Locate the cell with the specified text and output its [x, y] center coordinate. 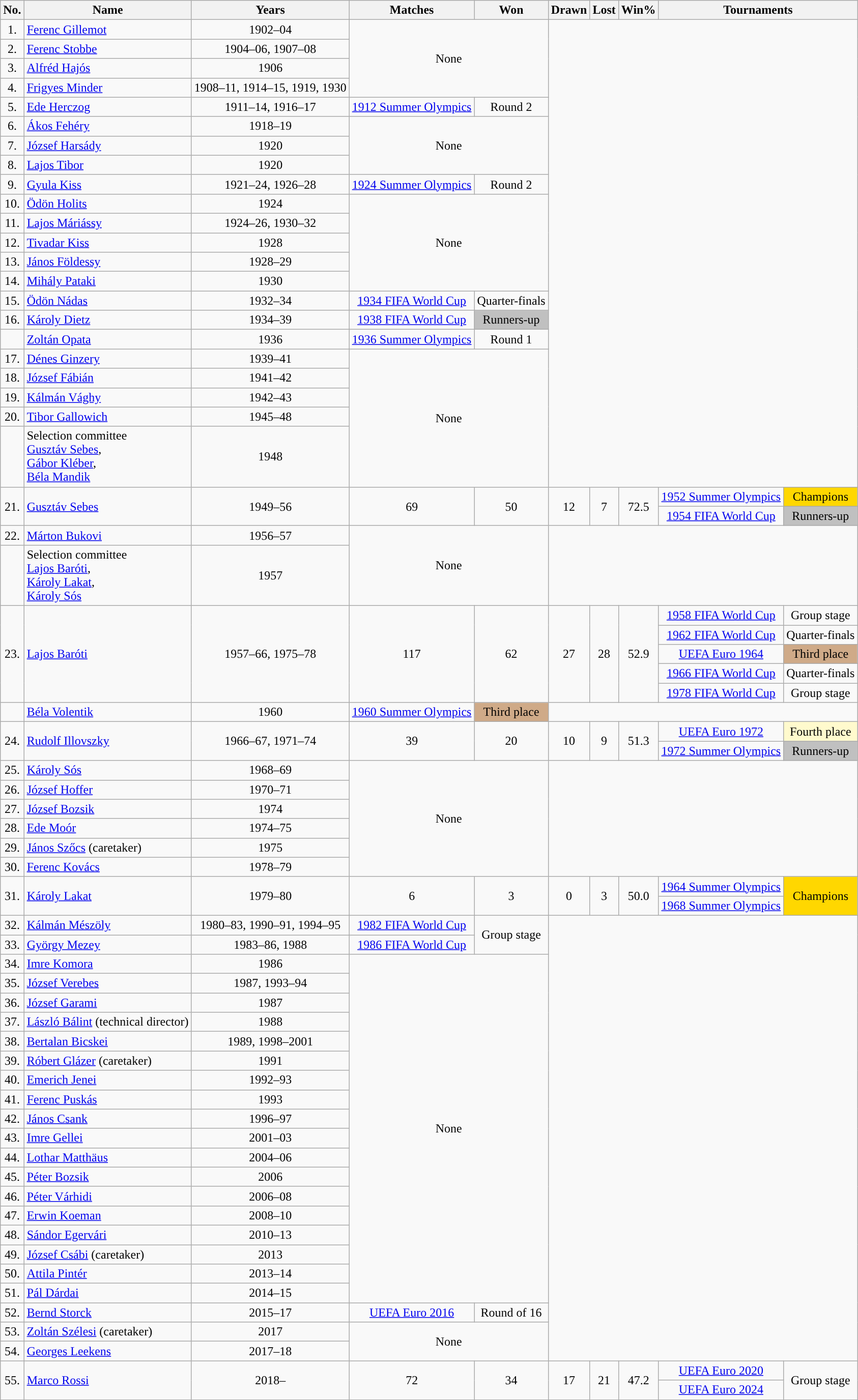
6 [412, 896]
Mihály Pataki [108, 281]
UEFA Euro 2016 [412, 1312]
9. [12, 184]
Ödön Holits [108, 203]
József Garami [108, 1003]
UEFA Euro 1972 [721, 732]
2010–13 [270, 1235]
Ferenc Puskás [108, 1099]
Ede Moór [108, 828]
UEFA Euro 2024 [721, 1390]
1987 [270, 1003]
1954 FIFA World Cup [721, 516]
51. [12, 1293]
1966–67, 1971–74 [270, 741]
4. [12, 87]
12 [569, 506]
1902–04 [270, 30]
1978–79 [270, 867]
1962 FIFA World Cup [721, 634]
7 [604, 506]
1928–29 [270, 262]
20. [12, 417]
1960 Summer Olympics [412, 712]
1968–69 [270, 770]
Bertalan Bicskei [108, 1041]
1987, 1993–94 [270, 983]
Years [270, 10]
Fourth place [820, 732]
Kálmán Mészöly [108, 925]
Round 1 [511, 339]
40. [12, 1080]
Emerich Jenei [108, 1080]
10 [569, 741]
2017 [270, 1332]
Ferenc Gillemot [108, 30]
2008–10 [270, 1215]
17 [569, 1380]
Won [511, 10]
1906 [270, 68]
Selection committee Lajos Baróti, Károly Lakat, Károly Sós [108, 575]
Matches [412, 10]
50.0 [638, 896]
Round of 16 [511, 1312]
34 [511, 1380]
1936 Summer Olympics [412, 339]
János Csank [108, 1119]
1979–80 [270, 896]
53. [12, 1332]
József Csábi (caretaker) [108, 1254]
Péter Várhidi [108, 1196]
Péter Bozsik [108, 1177]
Károly Dietz [108, 320]
1. [12, 30]
Attila Pintér [108, 1274]
2015–17 [270, 1312]
Marco Rossi [108, 1380]
39 [412, 741]
45. [12, 1177]
2. [12, 49]
37. [12, 1022]
Selection committee Gusztáv Sebes, Gábor Kléber, Béla Mandik [108, 457]
Rudolf Illovszky [108, 741]
32. [12, 925]
Drawn [569, 10]
69 [412, 506]
25. [12, 770]
1978 FIFA World Cup [721, 693]
8. [12, 165]
52.9 [638, 654]
Erwin Koeman [108, 1215]
13. [12, 262]
Sándor Egervári [108, 1235]
1993 [270, 1099]
József Verebes [108, 983]
1921–24, 1926–28 [270, 184]
10. [12, 203]
2004–06 [270, 1157]
1957–66, 1975–78 [270, 654]
5. [12, 107]
11. [12, 223]
Gusztáv Sebes [108, 506]
Imre Komora [108, 964]
30. [12, 867]
József Bozsik [108, 809]
1930 [270, 281]
Tivadar Kiss [108, 243]
18. [12, 378]
1934–39 [270, 320]
46. [12, 1196]
1938 FIFA World Cup [412, 320]
1989, 1998–2001 [270, 1041]
6. [12, 126]
27. [12, 809]
Kálmán Vághy [108, 397]
1966 FIFA World Cup [721, 674]
54. [12, 1351]
Károly Lakat [108, 896]
Lajos Tibor [108, 165]
Ferenc Stobbe [108, 49]
Tournaments [758, 10]
52. [12, 1312]
23. [12, 654]
20 [511, 741]
1956–57 [270, 535]
1932–34 [270, 301]
47. [12, 1215]
1948 [270, 457]
1952 Summer Olympics [721, 497]
2013–14 [270, 1274]
1958 FIFA World Cup [721, 615]
1936 [270, 339]
Pál Dárdai [108, 1293]
1912 Summer Olympics [412, 107]
1957 [270, 575]
31. [12, 896]
Alfréd Hajós [108, 68]
Ede Herczog [108, 107]
Georges Leekens [108, 1351]
1964 Summer Olympics [721, 886]
51.3 [638, 741]
Lothar Matthäus [108, 1157]
Frigyes Minder [108, 87]
72 [412, 1380]
1992–93 [270, 1080]
2013 [270, 1254]
38. [12, 1041]
0 [569, 896]
2006–08 [270, 1196]
28 [604, 654]
1924 [270, 203]
1908–11, 1914–15, 1919, 1930 [270, 87]
28. [12, 828]
41. [12, 1099]
Zoltán Opata [108, 339]
2018– [270, 1380]
72.5 [638, 506]
János Földessy [108, 262]
1949–56 [270, 506]
Zoltán Szélesi (caretaker) [108, 1332]
9 [604, 741]
Béla Volentik [108, 712]
1939–41 [270, 359]
Bernd Storck [108, 1312]
1960 [270, 712]
2001–03 [270, 1138]
Imre Gellei [108, 1138]
42. [12, 1119]
1974 [270, 809]
1968 Summer Olympics [721, 906]
Gyula Kiss [108, 184]
21 [604, 1380]
1983–86, 1988 [270, 945]
26. [12, 790]
Róbert Glázer (caretaker) [108, 1061]
László Bálint (technical director) [108, 1022]
1945–48 [270, 417]
Name [108, 10]
1982 FIFA World Cup [412, 925]
19. [12, 397]
2014–15 [270, 1293]
1991 [270, 1061]
48. [12, 1235]
117 [412, 654]
Ákos Fehéry [108, 126]
József Fábián [108, 378]
17. [12, 359]
József Harsády [108, 145]
62 [511, 654]
Tibor Gallowich [108, 417]
21. [12, 506]
1974–75 [270, 828]
1988 [270, 1022]
36. [12, 1003]
2006 [270, 1177]
Ferenc Kovács [108, 867]
43. [12, 1138]
Márton Bukovi [108, 535]
Lajos Máriássy [108, 223]
UEFA Euro 2020 [721, 1370]
2017–18 [270, 1351]
39. [12, 1061]
50 [511, 506]
1996–97 [270, 1119]
UEFA Euro 1964 [721, 654]
Lajos Baróti [108, 654]
György Mezey [108, 945]
1975 [270, 848]
27 [569, 654]
Dénes Ginzery [108, 359]
33. [12, 945]
47.2 [638, 1380]
1942–43 [270, 397]
50. [12, 1274]
1904–06, 1907–08 [270, 49]
1924 Summer Olympics [412, 184]
14. [12, 281]
1970–71 [270, 790]
János Szőcs (caretaker) [108, 848]
15. [12, 301]
22. [12, 535]
1972 Summer Olympics [721, 751]
55. [12, 1380]
1980–83, 1990–91, 1994–95 [270, 925]
1918–19 [270, 126]
1934 FIFA World Cup [412, 301]
34. [12, 964]
24. [12, 741]
1911–14, 1916–17 [270, 107]
Károly Sós [108, 770]
35. [12, 983]
16. [12, 320]
3. [12, 68]
12. [12, 243]
1941–42 [270, 378]
1986 FIFA World Cup [412, 945]
29. [12, 848]
Ödön Nádas [108, 301]
1924–26, 1930–32 [270, 223]
Lost [604, 10]
44. [12, 1157]
No. [12, 10]
49. [12, 1254]
7. [12, 145]
József Hoffer [108, 790]
1928 [270, 243]
1986 [270, 964]
Win% [638, 10]
